Pinpoint the cell where the given text exists, returning its (X, Y) midpoint coordinate. 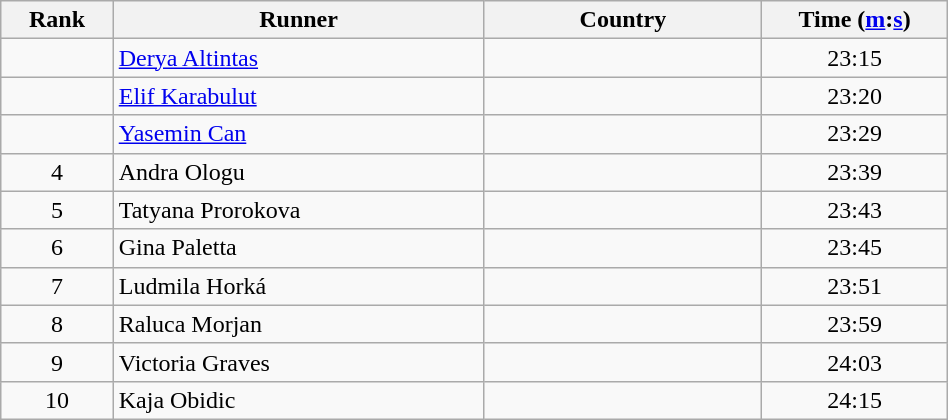
Victoria Graves (298, 362)
9 (57, 362)
5 (57, 210)
Andra Ologu (298, 172)
10 (57, 400)
8 (57, 324)
Tatyana Prorokova (298, 210)
23:15 (854, 58)
Kaja Obidic (298, 400)
Derya Altintas (298, 58)
23:51 (854, 286)
Country (623, 20)
Time (m:s) (854, 20)
6 (57, 248)
Yasemin Can (298, 134)
Rank (57, 20)
Ludmila Horká (298, 286)
23:39 (854, 172)
23:59 (854, 324)
23:20 (854, 96)
23:45 (854, 248)
24:15 (854, 400)
Gina Paletta (298, 248)
7 (57, 286)
Elif Karabulut (298, 96)
Raluca Morjan (298, 324)
24:03 (854, 362)
4 (57, 172)
23:29 (854, 134)
23:43 (854, 210)
Runner (298, 20)
